Locate the cell with the specified text and output its [X, Y] center coordinate. 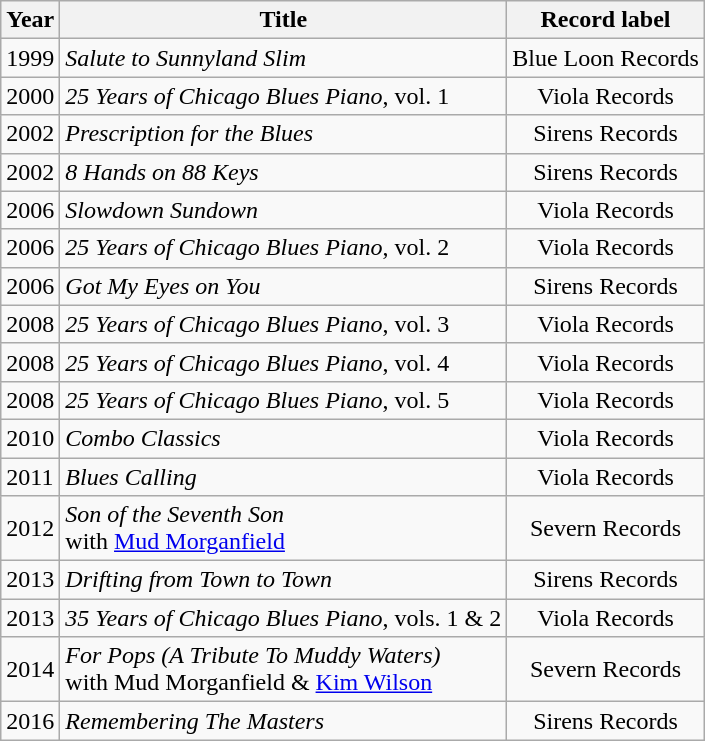
Title [284, 20]
25 Years of Chicago Blues Piano, vol. 2 [284, 248]
Combo Classics [284, 438]
2011 [30, 477]
2000 [30, 96]
25 Years of Chicago Blues Piano, vol. 3 [284, 324]
25 Years of Chicago Blues Piano, vol. 5 [284, 400]
Record label [606, 20]
25 Years of Chicago Blues Piano, vol. 4 [284, 362]
Year [30, 20]
Blues Calling [284, 477]
35 Years of Chicago Blues Piano, vols. 1 & 2 [284, 618]
Son of the Seventh Sonwith Mud Morganfield [284, 528]
Slowdown Sundown [284, 210]
8 Hands on 88 Keys [284, 172]
Salute to Sunnyland Slim [284, 58]
Got My Eyes on You [284, 286]
2012 [30, 528]
Drifting from Town to Town [284, 580]
2016 [30, 721]
For Pops (A Tribute To Muddy Waters)with Mud Morganfield & Kim Wilson [284, 670]
Prescription for the Blues [284, 134]
2010 [30, 438]
1999 [30, 58]
Remembering The Masters [284, 721]
Blue Loon Records [606, 58]
25 Years of Chicago Blues Piano, vol. 1 [284, 96]
2014 [30, 670]
